From the cell containing the given text, extract its center point as (x, y) coordinate. 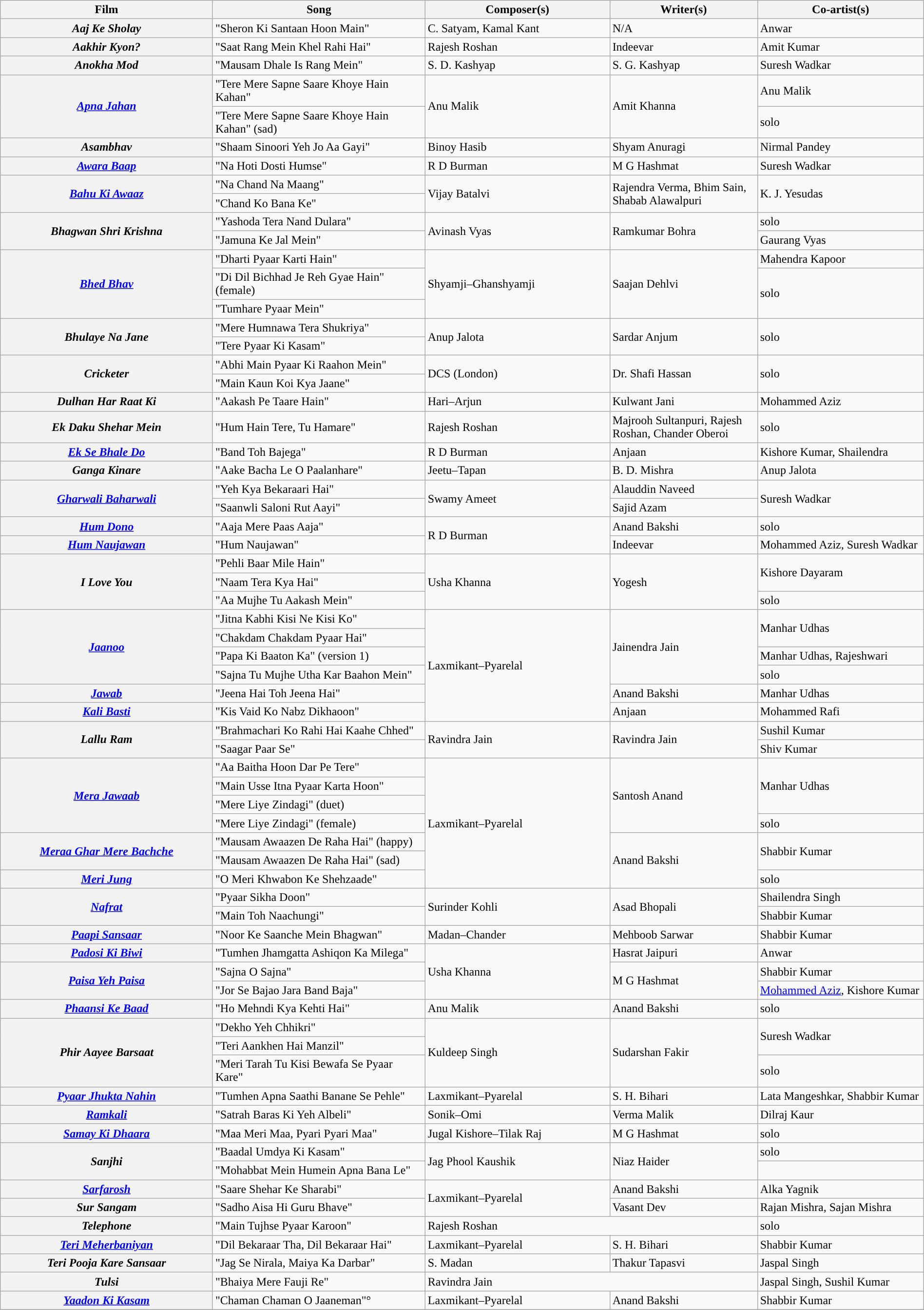
Song (319, 10)
Paisa Yeh Paisa (107, 981)
"Jor Se Bajao Jara Band Baja" (319, 990)
"Kis Vaid Ko Nabz Dikhaoon" (319, 712)
Shiv Kumar (840, 749)
"Mausam Awaazen De Raha Hai" (sad) (319, 860)
"Jag Se Nirala, Maiya Ka Darbar" (319, 1263)
Ek Daku Shehar Mein (107, 427)
"Noor Ke Saanche Mein Bhagwan" (319, 935)
S. G. Kashyap (683, 65)
Amit Khanna (683, 106)
"Mere Liye Zindagi" (female) (319, 823)
Kali Basti (107, 712)
Anokha Mod (107, 65)
"Sajna O Sajna" (319, 972)
"Shaam Sinoori Yeh Jo Aa Gayi" (319, 147)
Kishore Kumar, Shailendra (840, 452)
"Pyaar Sikha Doon" (319, 898)
"Aa Mujhe Tu Aakash Mein" (319, 601)
Phaansi Ke Baad (107, 1009)
Bhulaye Na Jane (107, 337)
Jugal Kishore–Tilak Raj (518, 1133)
Gaurang Vyas (840, 240)
Bhagwan Shri Krishna (107, 231)
"Chakdam Chakdam Pyaar Hai" (319, 638)
B. D. Mishra (683, 470)
Sonik–Omi (518, 1114)
Avinash Vyas (518, 231)
Mahendra Kapoor (840, 259)
Nafrat (107, 907)
Mohammed Rafi (840, 712)
Vijay Batalvi (518, 194)
Sajid Azam (683, 508)
"Main Kaun Koi Kya Jaane" (319, 383)
"Main Usse Itna Pyaar Karta Hoon" (319, 786)
"Aake Bacha Le O Paalanhare" (319, 470)
"Sheron Ki Santaan Hoon Main" (319, 28)
Padosi Ki Biwi (107, 953)
S. D. Kashyap (518, 65)
"Pehli Baar Mile Hain" (319, 563)
"Tere Mere Sapne Saare Khoye Hain Kahan" (sad) (319, 122)
Dilraj Kaur (840, 1114)
"Mausam Awaazen De Raha Hai" (happy) (319, 841)
Sudarshan Fakir (683, 1052)
Ramkumar Bohra (683, 231)
Kulwant Jani (683, 402)
"Aa Baitha Hoon Dar Pe Tere" (319, 767)
Nirmal Pandey (840, 147)
"Jamuna Ke Jal Mein" (319, 240)
"Dil Bekaraar Tha, Dil Bekaraar Hai" (319, 1245)
Hum Naujawan (107, 545)
"Sajna Tu Mujhe Utha Kar Baahon Mein" (319, 675)
"Yashoda Tera Nand Dulara" (319, 221)
Mehboob Sarwar (683, 935)
"Saagar Paar Se" (319, 749)
Lata Mangeshkar, Shabbir Kumar (840, 1096)
"Yeh Kya Bekaraari Hai" (319, 489)
Jeetu–Tapan (518, 470)
"Jitna Kabhi Kisi Ne Kisi Ko" (319, 619)
Kishore Dayaram (840, 572)
S. Madan (518, 1263)
Co-artist(s) (840, 10)
Ramkali (107, 1114)
"Bhaiya Mere Fauji Re" (319, 1282)
"Hum Naujawan" (319, 545)
Thakur Tapasvi (683, 1263)
Majrooh Sultanpuri, Rajesh Roshan, Chander Oberoi (683, 427)
Mohammed Aziz, Kishore Kumar (840, 990)
Jainendra Jain (683, 647)
"Main Tujhse Pyaar Karoon" (319, 1226)
"Maa Meri Maa, Pyari Pyari Maa" (319, 1133)
Aaj Ke Sholay (107, 28)
K. J. Yesudas (840, 194)
Paapi Sansaar (107, 935)
"Dekho Yeh Chhikri" (319, 1027)
Asambhav (107, 147)
Meri Jung (107, 879)
Jaanoo (107, 647)
Writer(s) (683, 10)
"Abhi Main Pyaar Ki Raahon Mein" (319, 365)
Verma Malik (683, 1114)
Sushil Kumar (840, 730)
Bhed Bhav (107, 284)
Alauddin Naveed (683, 489)
Film (107, 10)
"Tumhare Pyaar Mein" (319, 309)
Shyamji–Ghanshyamji (518, 284)
Ganga Kinare (107, 470)
Alka Yagnik (840, 1189)
Surinder Kohli (518, 907)
Rajendra Verma, Bhim Sain, Shabab Alawalpuri (683, 194)
Dulhan Har Raat Ki (107, 402)
"Chand Ko Bana Ke" (319, 203)
"Hum Hain Tere, Tu Hamare" (319, 427)
Samay Ki Dhaara (107, 1133)
"Tere Mere Sapne Saare Khoye Hain Kahan" (319, 91)
"Tere Pyaar Ki Kasam" (319, 346)
Amit Kumar (840, 47)
DCS (London) (518, 374)
Mera Jawaab (107, 795)
Sarfarosh (107, 1189)
"Satrah Baras Ki Yeh Albeli" (319, 1114)
I Love You (107, 582)
Phir Aayee Barsaat (107, 1052)
Meraa Ghar Mere Bachche (107, 851)
"Main Toh Naachungi" (319, 916)
Apna Jahan (107, 106)
"Na Hoti Dosti Humse" (319, 166)
"Saare Shehar Ke Sharabi" (319, 1189)
"Ho Mehndi Kya Kehti Hai" (319, 1009)
Manhar Udhas, Rajeshwari (840, 656)
"Saanwli Saloni Rut Aayi" (319, 508)
Madan–Chander (518, 935)
"O Meri Khwabon Ke Shehzaade" (319, 879)
Binoy Hasib (518, 147)
C. Satyam, Kamal Kant (518, 28)
Santosh Anand (683, 795)
Composer(s) (518, 10)
Gharwali Baharwali (107, 498)
"Di Dil Bichhad Je Reh Gyae Hain" (female) (319, 284)
"Dharti Pyaar Karti Hain" (319, 259)
Swamy Ameet (518, 498)
N/A (683, 28)
Teri Pooja Kare Sansaar (107, 1263)
Vasant Dev (683, 1208)
"Sadho Aisa Hi Guru Bhave" (319, 1208)
Sanjhi (107, 1161)
Hasrat Jaipuri (683, 953)
"Papa Ki Baaton Ka" (version 1) (319, 656)
Jag Phool Kaushik (518, 1161)
Lallu Ram (107, 740)
"Mere Liye Zindagi" (duet) (319, 804)
Shyam Anuragi (683, 147)
Saajan Dehlvi (683, 284)
"Mausam Dhale Is Rang Mein" (319, 65)
Shailendra Singh (840, 898)
Dr. Shafi Hassan (683, 374)
Telephone (107, 1226)
Aakhir Kyon? (107, 47)
"Band Toh Bajega" (319, 452)
"Naam Tera Kya Hai" (319, 582)
Rajan Mishra, Sajan Mishra (840, 1208)
Teri Meherbaniyan (107, 1245)
"Brahmachari Ko Rahi Hai Kaahe Chhed" (319, 730)
Sardar Anjum (683, 337)
"Meri Tarah Tu Kisi Bewafa Se Pyaar Kare" (319, 1071)
Cricketer (107, 374)
Jaspal Singh, Sushil Kumar (840, 1282)
Hari–Arjun (518, 402)
Mohammed Aziz, Suresh Wadkar (840, 545)
Jawab (107, 693)
"Tumhen Apna Saathi Banane Se Pehle" (319, 1096)
Bahu Ki Awaaz (107, 194)
"Teri Aankhen Hai Manzil" (319, 1046)
Yaadon Ki Kasam (107, 1300)
Yogesh (683, 582)
"Mere Humnawa Tera Shukriya" (319, 328)
"Saat Rang Mein Khel Rahi Hai" (319, 47)
Asad Bhopali (683, 907)
Ek Se Bhale Do (107, 452)
"Chaman Chaman O Jaaneman"° (319, 1300)
Tulsi (107, 1282)
Awara Baap (107, 166)
"Jeena Hai Toh Jeena Hai" (319, 693)
"Aaja Mere Paas Aaja" (319, 526)
"Mohabbat Mein Humein Apna Bana Le" (319, 1170)
"Na Chand Na Maang" (319, 184)
"Baadal Umdya Ki Kasam" (319, 1152)
Mohammed Aziz (840, 402)
Sur Sangam (107, 1208)
"Tumhen Jhamgatta Ashiqon Ka Milega" (319, 953)
"Aakash Pe Taare Hain" (319, 402)
Hum Dono (107, 526)
Pyaar Jhukta Nahin (107, 1096)
Jaspal Singh (840, 1263)
Niaz Haider (683, 1161)
Kuldeep Singh (518, 1052)
